Extract the [X, Y] coordinate from the center of the cell holding the provided text.  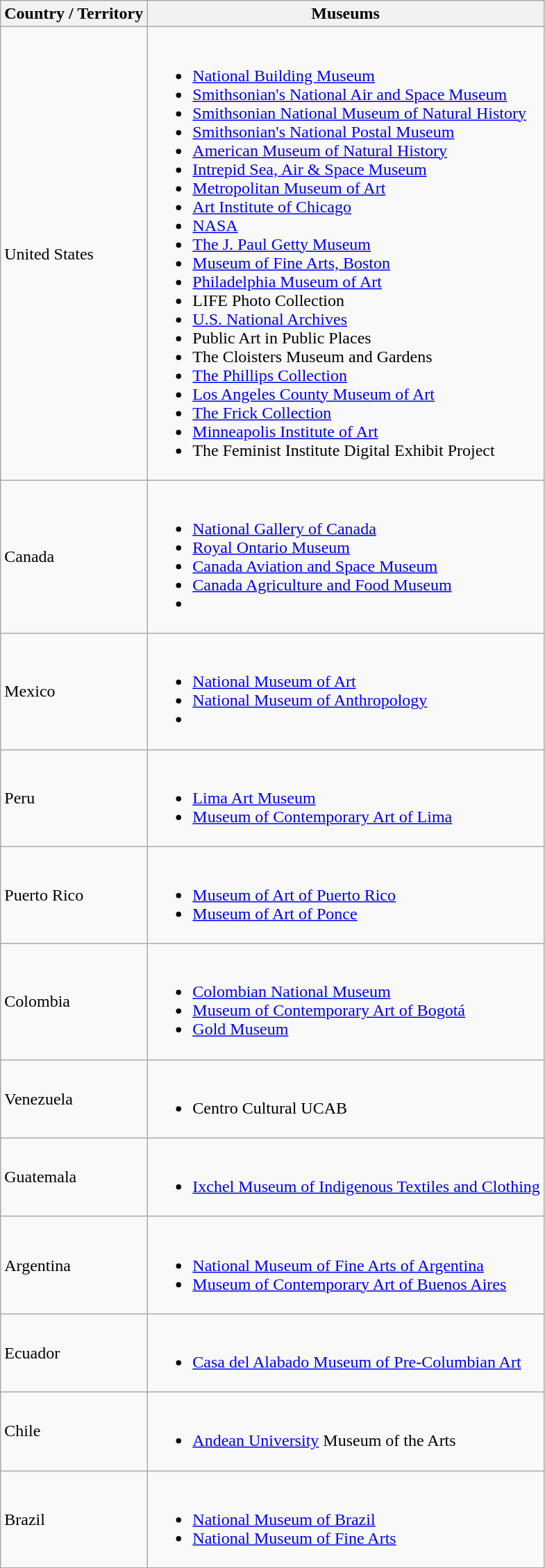
Casa del Alabado Museum of Pre-Columbian Art [346, 1353]
Museums [346, 14]
Mexico [74, 691]
Country / Territory [74, 14]
Chile [74, 1431]
Venezuela [74, 1099]
Andean University Museum of the Arts [346, 1431]
Centro Cultural UCAB [346, 1099]
Guatemala [74, 1177]
Canada [74, 556]
Peru [74, 798]
Brazil [74, 1519]
National Gallery of Canada Royal Ontario Museum Canada Aviation and Space Museum Canada Agriculture and Food Museum [346, 556]
National Museum of Art National Museum of Anthropology [346, 691]
Colombia [74, 1002]
Ecuador [74, 1353]
Museum of Art of Puerto Rico Museum of Art of Ponce [346, 895]
Argentina [74, 1265]
Colombian National Museum Museum of Contemporary Art of Bogotá Gold Museum [346, 1002]
Lima Art Museum Museum of Contemporary Art of Lima [346, 798]
United States [74, 254]
Puerto Rico [74, 895]
Ixchel Museum of Indigenous Textiles and Clothing [346, 1177]
National Museum of Brazil National Museum of Fine Arts [346, 1519]
National Museum of Fine Arts of Argentina Museum of Contemporary Art of Buenos Aires [346, 1265]
